Return [x, y] of the center of cell containing provided text 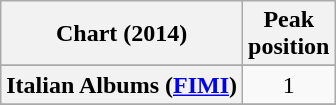
Chart (2014) [122, 34]
Italian Albums (FIMI) [122, 85]
Peakposition [289, 34]
1 [289, 85]
